Determine the (x, y) coordinate at the center of the cell enclosing the given text.  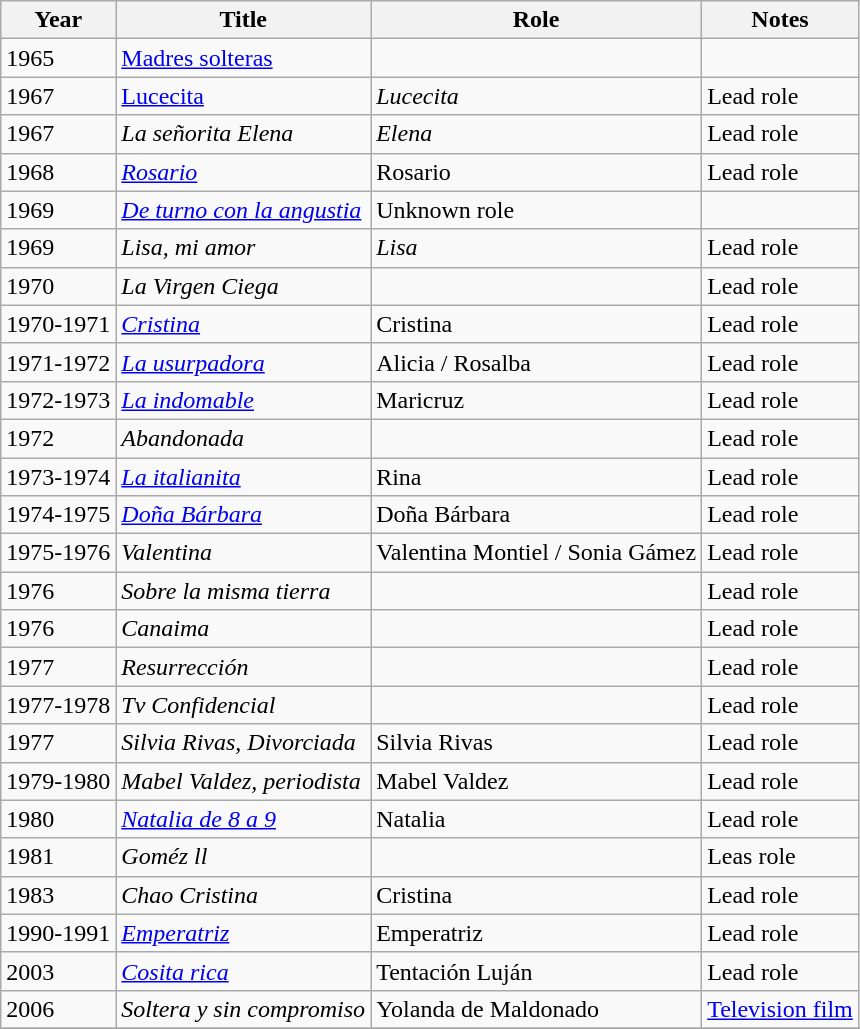
Year (58, 20)
La señorita Elena (244, 134)
1972-1973 (58, 400)
Television film (780, 1009)
1975-1976 (58, 553)
La italianita (244, 477)
1980 (58, 819)
Alicia / Rosalba (536, 362)
Lisa (536, 248)
Valentina Montiel / Sonia Gámez (536, 553)
Natalia (536, 819)
Unknown role (536, 210)
Sobre la misma tierra (244, 591)
Mabel Valdez, periodista (244, 781)
Silvia Rivas, Divorciada (244, 743)
Maricruz (536, 400)
1971-1972 (58, 362)
1977-1978 (58, 705)
Soltera y sin compromiso (244, 1009)
Madres solteras (244, 58)
Abandonada (244, 438)
Resurrección (244, 667)
1965 (58, 58)
Role (536, 20)
La Virgen Ciega (244, 286)
Tentación Luján (536, 971)
La usurpadora (244, 362)
Goméz ll (244, 857)
Leas role (780, 857)
Canaima (244, 629)
La indomable (244, 400)
Cosita rica (244, 971)
Valentina (244, 553)
Notes (780, 20)
1970-1971 (58, 324)
1974-1975 (58, 515)
Silvia Rivas (536, 743)
1973-1974 (58, 477)
Mabel Valdez (536, 781)
Yolanda de Maldonado (536, 1009)
1979-1980 (58, 781)
1968 (58, 172)
1970 (58, 286)
Rina (536, 477)
1981 (58, 857)
Tv Confidencial (244, 705)
1990-1991 (58, 933)
Lisa, mi amor (244, 248)
Chao Cristina (244, 895)
Elena (536, 134)
2003 (58, 971)
1972 (58, 438)
Title (244, 20)
2006 (58, 1009)
1983 (58, 895)
De turno con la angustia (244, 210)
Natalia de 8 a 9 (244, 819)
